Find where the given text appears and provide that cell's center as [X, Y] coordinate. 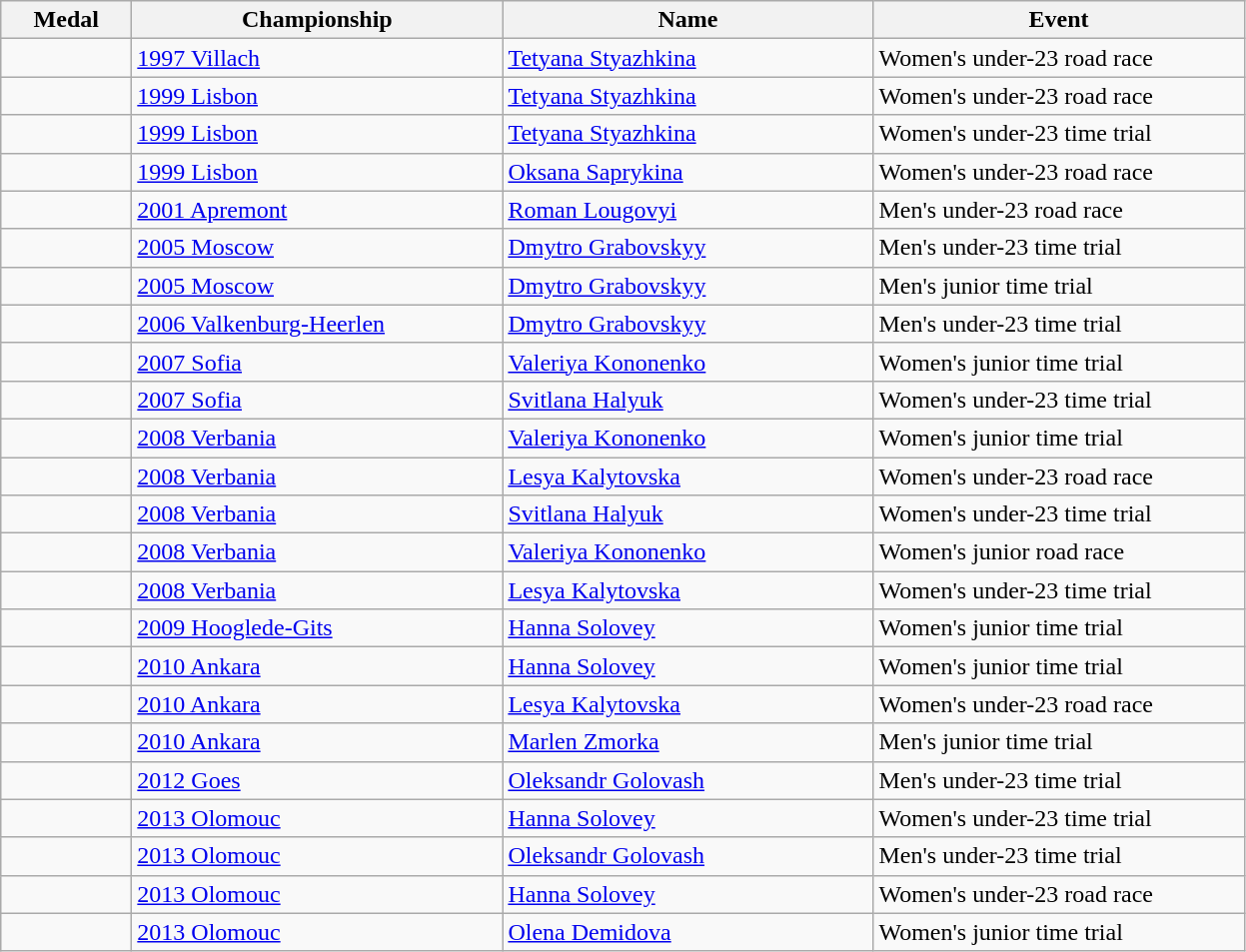
Championship [318, 20]
2009 Hooglede-Gits [318, 628]
1997 Villach [318, 58]
2001 Apremont [318, 210]
Event [1059, 20]
Medal [66, 20]
Women's junior road race [1059, 552]
Name [687, 20]
Marlen Zmorka [687, 742]
2006 Valkenburg-Heerlen [318, 324]
2012 Goes [318, 780]
Oksana Saprykina [687, 172]
Men's under-23 road race [1059, 210]
Roman Lougovyi [687, 210]
Olena Demidova [687, 932]
